Return (X, Y) of the center of cell containing provided text 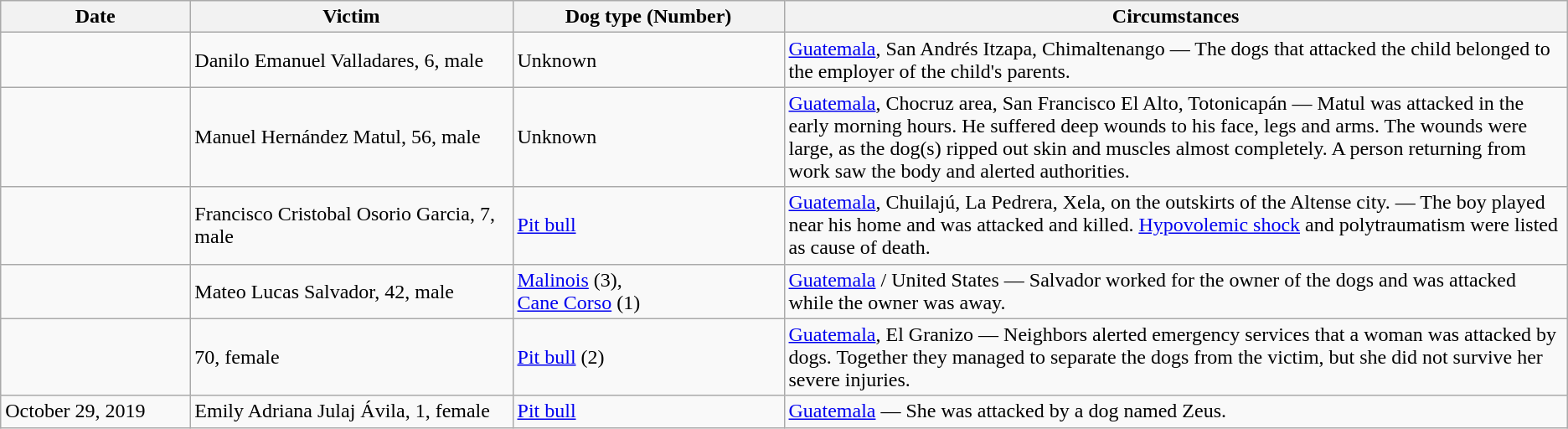
Circumstances (1176, 17)
Victim (352, 17)
Francisco Cristobal Osorio Garcia, 7, male (352, 225)
Date (95, 17)
Dog type (Number) (648, 17)
October 29, 2019 (95, 411)
Guatemala / United States — Salvador worked for the owner of the dogs and was attacked while the owner was away. (1176, 292)
Danilo Emanuel Valladares, 6, male (352, 60)
70, female (352, 357)
Manuel Hernández Matul, 56, male (352, 137)
Mateo Lucas Salvador, 42, male (352, 292)
Guatemala, San Andrés Itzapa, Chimaltenango — The dogs that attacked the child belonged to the employer of the child's parents. (1176, 60)
Pit bull (2) (648, 357)
Guatemala — She was attacked by a dog named Zeus. (1176, 411)
Malinois (3),Cane Corso (1) (648, 292)
Emily Adriana Julaj Ávila, 1, female (352, 411)
